Search for the cell housing the specified text and yield its [x, y] center coordinate. 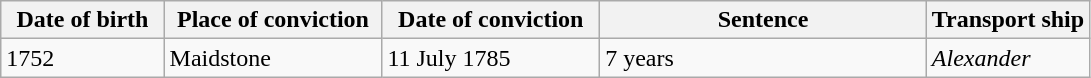
Alexander [1008, 58]
1752 [82, 58]
Place of conviction [273, 20]
Sentence [764, 20]
11 July 1785 [491, 58]
Date of conviction [491, 20]
7 years [764, 58]
Transport ship [1008, 20]
Date of birth [82, 20]
Maidstone [273, 58]
